For the text-containing cell, return its midpoint in (X, Y) coordinate format. 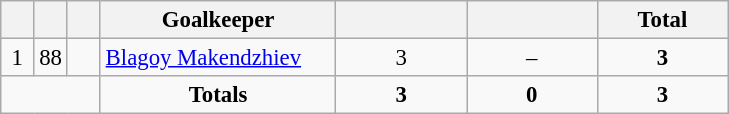
– (532, 58)
1 (18, 58)
Blagoy Makendzhiev (218, 58)
Goalkeeper (218, 20)
Totals (218, 95)
0 (532, 95)
88 (50, 58)
Total (662, 20)
